Return (x, y) of the center of cell containing provided text 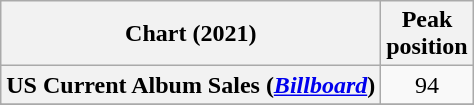
US Current Album Sales (Billboard) (191, 85)
Chart (2021) (191, 34)
94 (427, 85)
Peakposition (427, 34)
